Detect which cell encompasses the target text, then output its (x, y) center coordinate. 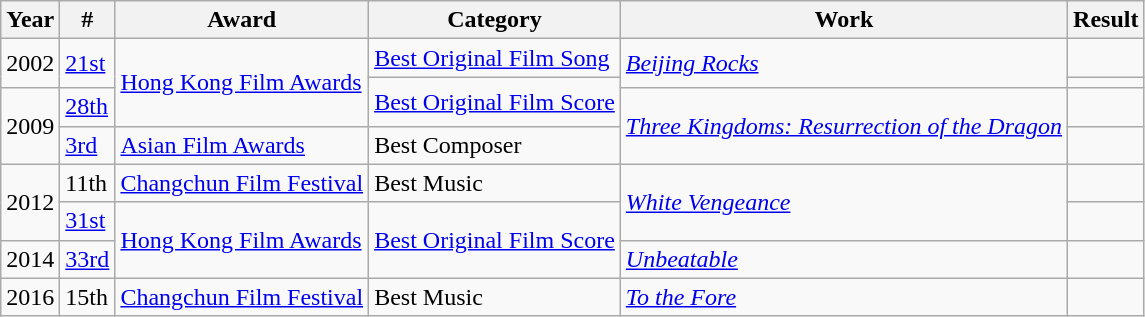
To the Fore (844, 297)
33rd (88, 259)
Award (242, 20)
11th (88, 183)
2016 (30, 297)
Best Composer (495, 145)
Three Kingdoms: Resurrection of the Dragon (844, 126)
Unbeatable (844, 259)
31st (88, 221)
2014 (30, 259)
White Vengeance (844, 202)
21st (88, 64)
Result (1106, 20)
3rd (88, 145)
2012 (30, 202)
Year (30, 20)
2009 (30, 126)
Beijing Rocks (844, 64)
2002 (30, 64)
# (88, 20)
15th (88, 297)
Best Original Film Song (495, 58)
Asian Film Awards (242, 145)
28th (88, 107)
Work (844, 20)
Category (495, 20)
